Provide the (x, y) coordinate of the cell's center where the given text is located.  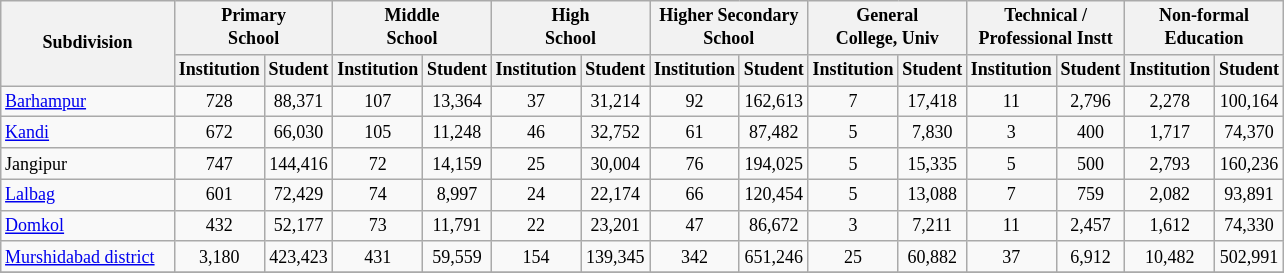
502,991 (1250, 256)
73 (378, 226)
Technical /Professional Instt (1045, 28)
23,201 (616, 226)
47 (695, 226)
11,248 (458, 132)
76 (695, 164)
342 (695, 256)
2,796 (1090, 102)
2,457 (1090, 226)
10,482 (1170, 256)
Subdivision (88, 44)
86,672 (774, 226)
72 (378, 164)
423,423 (298, 256)
24 (536, 194)
92 (695, 102)
Jangipur (88, 164)
500 (1090, 164)
Non-formalEducation (1204, 28)
3,180 (219, 256)
HighSchool (570, 28)
100,164 (1250, 102)
17,418 (932, 102)
46 (536, 132)
431 (378, 256)
2,082 (1170, 194)
61 (695, 132)
66,030 (298, 132)
120,454 (774, 194)
13,088 (932, 194)
2,793 (1170, 164)
400 (1090, 132)
194,025 (774, 164)
87,482 (774, 132)
432 (219, 226)
22,174 (616, 194)
144,416 (298, 164)
162,613 (774, 102)
14,159 (458, 164)
MiddleSchool (412, 28)
13,364 (458, 102)
74,370 (1250, 132)
88,371 (298, 102)
32,752 (616, 132)
160,236 (1250, 164)
728 (219, 102)
7,211 (932, 226)
601 (219, 194)
747 (219, 164)
52,177 (298, 226)
759 (1090, 194)
6,912 (1090, 256)
7,830 (932, 132)
Lalbag (88, 194)
651,246 (774, 256)
GeneralCollege, Univ (887, 28)
22 (536, 226)
74,330 (1250, 226)
11,791 (458, 226)
107 (378, 102)
8,997 (458, 194)
Kandi (88, 132)
Domkol (88, 226)
31,214 (616, 102)
2,278 (1170, 102)
66 (695, 194)
Barhampur (88, 102)
154 (536, 256)
PrimarySchool (253, 28)
1,717 (1170, 132)
15,335 (932, 164)
93,891 (1250, 194)
59,559 (458, 256)
1,612 (1170, 226)
72,429 (298, 194)
105 (378, 132)
30,004 (616, 164)
60,882 (932, 256)
Higher SecondarySchool (729, 28)
672 (219, 132)
139,345 (616, 256)
Murshidabad district (88, 256)
74 (378, 194)
